Pinpoint the cell where the given text exists, returning its (X, Y) midpoint coordinate. 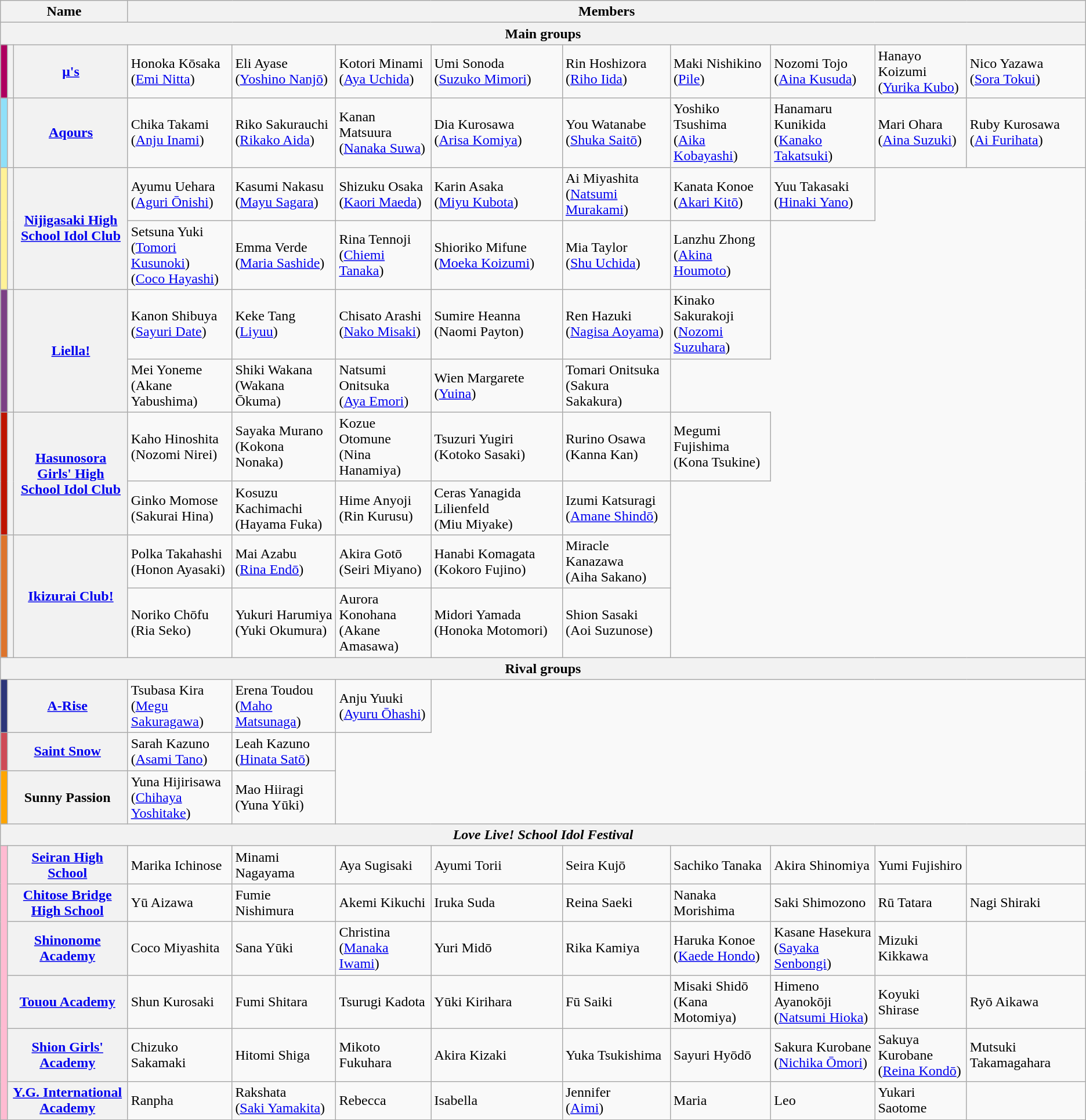
Aurora Konohana (Akane Amasawa) (383, 622)
Koyuki Shirase (921, 1002)
Kosuzu Kachimachi (Hayama Fuka) (284, 508)
Christina(Manaka Iwami) (383, 948)
Yuu Takasaki (Hinaki Yano) (823, 194)
Reina Saeki (616, 903)
Yukari Saotome (921, 1100)
Seiran High School (67, 865)
Shion Girls' Academy (67, 1055)
Marika Ichinose (180, 865)
Erena Toudou(Maho Matsunaga) (284, 706)
A-Rise (67, 706)
Yū Aizawa (180, 903)
Umi Sonoda(Suzuko Mimori) (497, 71)
Tsuzuri Yugiri (Kotoko Sasaki) (497, 447)
Tomari Onitsuka (Sakura Sakakura) (616, 385)
Sarah Kazuno (Asami Tano) (180, 752)
Nagi Shiraki (1026, 903)
Hasunosora Girls' High School Idol Club (71, 474)
Aya Sugisaki (383, 865)
Members (607, 12)
Mikoto Fukuhara (383, 1055)
Polka Takahashi (Honon Ayasaki) (180, 561)
Kinako Sakurakoji (Nozomi Suzuhara) (721, 324)
Kanon Shibuya (Sayuri Date) (180, 324)
Tsurugi Kadota (383, 1002)
Y.G. International Academy (67, 1100)
Akira Shinomiya (823, 865)
Fū Saiki (616, 1002)
Megumi Fujishima (Kona Tsukine) (721, 447)
Mei Yoneme (Akane Yabushima) (180, 385)
Emma Verde (Maria Sashide) (284, 255)
Hitomi Shiga (284, 1055)
Sunny Passion (67, 797)
Mutsuki Takamagahara (1026, 1055)
Yūki Kirihara (497, 1002)
Kozue Otomune (Nina Hanamiya) (383, 447)
Fumie Nishimura (284, 903)
Iruka Suda (497, 903)
Himeno Ayanokōji(Natsumi Hioka) (823, 1002)
Lanzhu Zhong(Akina Houmoto) (721, 255)
Hanabi Komagata (Kokoro Fujino) (497, 561)
Chitose Bridge High School (67, 903)
Name (64, 12)
Rin Hoshizora(Riho Iida) (616, 71)
Nijigasaki High School Idol Club (71, 229)
Ruby Kurosawa (Ai Furihata) (1026, 132)
Saint Snow (67, 752)
Miracle Kanazawa (Aiha Sakano) (616, 561)
Jennifer(Aimi) (616, 1100)
Leo (823, 1100)
Dia Kurosawa (Arisa Komiya) (497, 132)
Shun Kurosaki (180, 1002)
Maria (721, 1100)
Shiki Wakana (Wakana Ōkuma) (284, 385)
Leah Kazuno (Hinata Satō) (284, 752)
Touou Academy (67, 1002)
Seira Kujō (616, 865)
Midori Yamada (Honoka Motomori) (497, 622)
Rival groups (543, 668)
Akira Gotō (Seiri Miyano) (383, 561)
Shizuku Osaka (Kaori Maeda) (383, 194)
Hanamaru Kunikida (Kanako Takatsuki) (823, 132)
Minami Nagayama (284, 865)
Shion Sasaki (Aoi Suzunose) (616, 622)
Nanaka Morishima (721, 903)
Noriko Chōfu (Ria Seko) (180, 622)
Akira Kizaki (497, 1055)
Liella! (71, 351)
Shinonome Academy (67, 948)
Chisato Arashi (Nako Misaki) (383, 324)
Kasane Hasekura(Sayaka Senbongi) (823, 948)
Fumi Shitara (284, 1002)
Keke Tang (Liyuu) (284, 324)
Akemi Kikuchi (383, 903)
Chika Takami (Anju Inami) (180, 132)
Misaki Shidō(Kana Motomiya) (721, 1002)
Mizuki Kikkawa (921, 948)
Tsubasa Kira(Megu Sakuragawa) (180, 706)
Coco Miyashita (180, 948)
Sayuri Hyōdō (721, 1055)
Yoshiko Tsushima (Aika Kobayashi) (721, 132)
Haruka Konoe(Kaede Hondo) (721, 948)
Rū Tatara (921, 903)
Sachiko Tanaka (721, 865)
Rurino Osawa (Kanna Kan) (616, 447)
Shioriko Mifune (Moeka Koizumi) (497, 255)
Ren Hazuki (Nagisa Aoyama) (616, 324)
Sakura Kurobane(Nichika Ōmori) (823, 1055)
Eli Ayase(Yoshino Nanjō) (284, 71)
Yuka Tsukishima (616, 1055)
Anju Yuuki(Ayuru Ōhashi) (383, 706)
Ai Miyashita (Natsumi Murakami) (616, 194)
Nozomi Tojo(Aina Kusuda) (823, 71)
Yumi Fujishiro (921, 865)
Maki Nishikino(Pile) (721, 71)
Sana Yūki (284, 948)
Ginko Momose (Sakurai Hina) (180, 508)
Yuna Hijirisawa(Chihaya Yoshitake) (180, 797)
Hanayo Koizumi(Yurika Kubo) (921, 71)
Sakuya Kurobane(Reina Kondō) (921, 1055)
Mari Ohara (Aina Suzuki) (921, 132)
Mao Hiiragi(Yuna Yūki) (284, 797)
You Watanabe (Shuka Saitō) (616, 132)
Ceras Yanagida Lilienfeld (Miu Miyake) (497, 508)
Rebecca (383, 1100)
Kaho Hinoshita (Nozomi Nirei) (180, 447)
Chizuko Sakamaki (180, 1055)
Yukuri Harumiya (Yuki Okumura) (284, 622)
Kanata Konoe (Akari Kitō) (721, 194)
Riko Sakurauchi (Rikako Aida) (284, 132)
Karin Asaka (Miyu Kubota) (497, 194)
Rina Tennoji (Chiemi Tanaka) (383, 255)
Hime Anyoji (Rin Kurusu) (383, 508)
Ryō Aikawa (1026, 1002)
μ's (71, 71)
Ranpha (180, 1100)
Aqours (71, 132)
Love Live! School Idol Festival (543, 835)
Yuri Midō (497, 948)
Rakshata(Saki Yamakita) (284, 1100)
Kanan Matsuura (Nanaka Suwa) (383, 132)
Sumire Heanna (Naomi Payton) (497, 324)
Natsumi Onitsuka (Aya Emori) (383, 385)
Isabella (497, 1100)
Honoka Kōsaka(Emi Nitta) (180, 71)
Kasumi Nakasu (Mayu Sagara) (284, 194)
Ayumi Torii (497, 865)
Kotori Minami(Aya Uchida) (383, 71)
Nico Yazawa(Sora Tokui) (1026, 71)
Izumi Katsuragi (Amane Shindō) (616, 508)
Mai Azabu (Rina Endō) (284, 561)
Ikizurai Club! (71, 595)
Setsuna Yuki (Tomori Kusunoki)(Coco Hayashi) (180, 255)
Mia Taylor(Shu Uchida) (616, 255)
Ayumu Uehara (Aguri Ōnishi) (180, 194)
Rika Kamiya (616, 948)
Wien Margarete (Yuina) (497, 385)
Main groups (543, 34)
Saki Shimozono (823, 903)
Sayaka Murano (Kokona Nonaka) (284, 447)
